Extract the [X, Y] coordinate from the center of the cell holding the provided text.  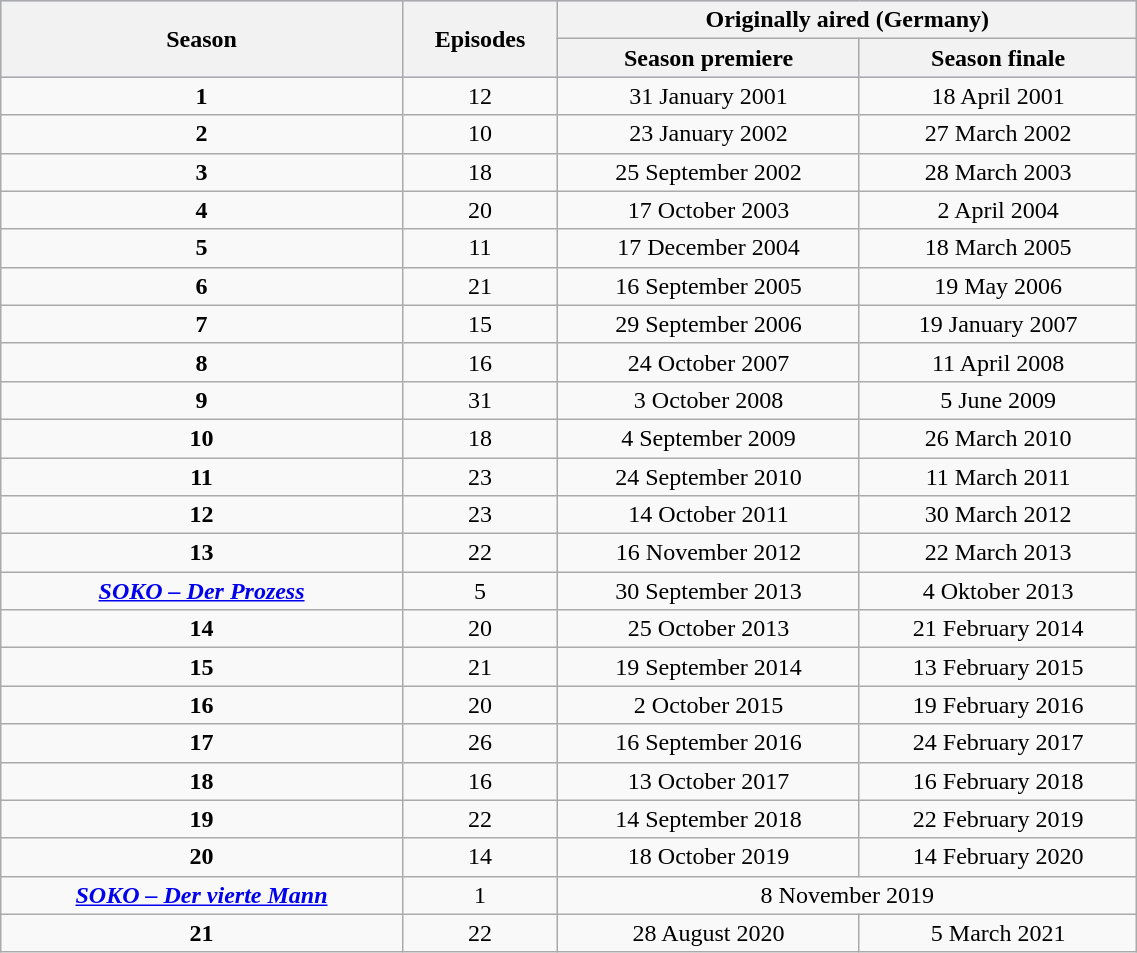
30 March 2012 [998, 515]
22 March 2013 [998, 553]
24 October 2007 [709, 362]
31 January 2001 [709, 96]
Originally aired (Germany) [848, 20]
8 November 2019 [848, 895]
29 September 2006 [709, 324]
7 [202, 324]
26 March 2010 [998, 438]
Episodes [480, 39]
21 February 2014 [998, 629]
3 [202, 172]
19 January 2007 [998, 324]
18 March 2005 [998, 248]
2 April 2004 [998, 210]
16 September 2016 [709, 743]
28 August 2020 [709, 933]
4 [202, 210]
13 February 2015 [998, 667]
18 October 2019 [709, 857]
13 [202, 553]
5 March 2021 [998, 933]
14 February 2020 [998, 857]
8 [202, 362]
14 October 2011 [709, 515]
6 [202, 286]
4 September 2009 [709, 438]
11 April 2008 [998, 362]
25 September 2002 [709, 172]
2 October 2015 [709, 705]
17 October 2003 [709, 210]
SOKO – Der Prozess [202, 591]
16 November 2012 [709, 553]
24 February 2017 [998, 743]
14 September 2018 [709, 819]
11 March 2011 [998, 477]
25 October 2013 [709, 629]
23 January 2002 [709, 134]
19 May 2006 [998, 286]
3 October 2008 [709, 400]
SOKO – Der vierte Mann [202, 895]
19 February 2016 [998, 705]
26 [480, 743]
18 April 2001 [998, 96]
13 October 2017 [709, 781]
31 [480, 400]
24 September 2010 [709, 477]
9 [202, 400]
17 [202, 743]
17 December 2004 [709, 248]
2 [202, 134]
22 February 2019 [998, 819]
Season premiere [709, 58]
4 Oktober 2013 [998, 591]
19 [202, 819]
30 September 2013 [709, 591]
Season finale [998, 58]
28 March 2003 [998, 172]
16 February 2018 [998, 781]
16 September 2005 [709, 286]
5 June 2009 [998, 400]
27 March 2002 [998, 134]
19 September 2014 [709, 667]
Season [202, 39]
